Return the (x, y) coordinate for the center point of the cell that contains the specified text.  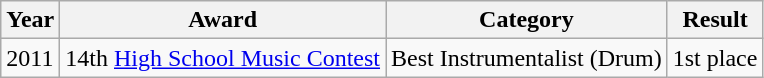
Category (527, 20)
Result (715, 20)
2011 (30, 58)
14th High School Music Contest (223, 58)
Year (30, 20)
Best Instrumentalist (Drum) (527, 58)
Award (223, 20)
1st place (715, 58)
